Determine the (X, Y) coordinate at the center of the cell enclosing the given text.  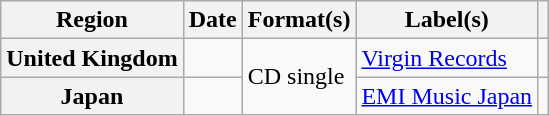
EMI Music Japan (447, 96)
Label(s) (447, 20)
Japan (92, 96)
United Kingdom (92, 58)
Format(s) (299, 20)
Virgin Records (447, 58)
Region (92, 20)
CD single (299, 77)
Date (212, 20)
